Capture the cell that displays the provided text and extract its (x, y) central coordinate. 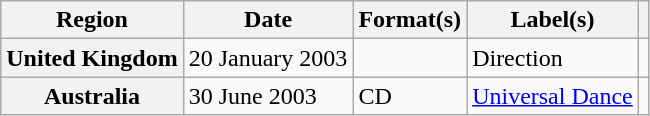
Label(s) (553, 20)
30 June 2003 (268, 96)
20 January 2003 (268, 58)
Region (92, 20)
Date (268, 20)
Format(s) (410, 20)
CD (410, 96)
United Kingdom (92, 58)
Direction (553, 58)
Australia (92, 96)
Universal Dance (553, 96)
